For the text-containing cell, return its midpoint in (x, y) coordinate format. 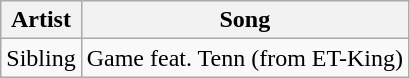
Artist (41, 20)
Sibling (41, 58)
Game feat. Tenn (from ET-King) (244, 58)
Song (244, 20)
